Provide the [x, y] coordinate of the cell's center where the given text is located.  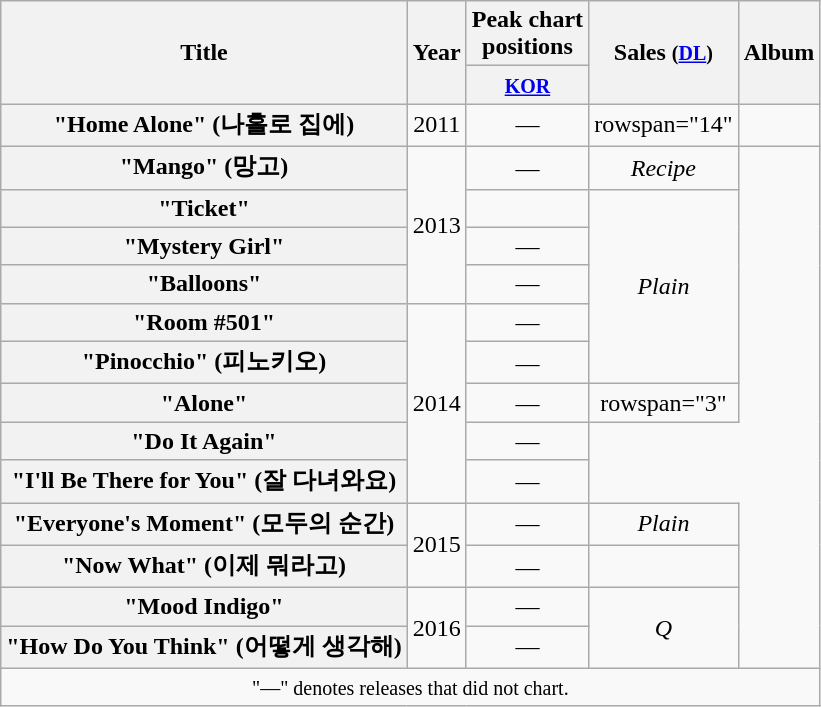
Album [779, 52]
"Mystery Girl" [204, 246]
"—" denotes releases that did not chart. [410, 687]
"Now What" (이제 뭐라고) [204, 566]
"Ticket" [204, 208]
"Mood Indigo" [204, 607]
Title [204, 52]
rowspan="3" [664, 403]
"Mango" (망고) [204, 168]
Peak chart positions [527, 34]
"Room #501" [204, 322]
Sales (DL) [664, 52]
2016 [436, 628]
"Do It Again" [204, 441]
"Pinocchio" (피노키오) [204, 362]
2014 [436, 402]
2015 [436, 544]
"Home Alone" (나홀로 집에) [204, 126]
2013 [436, 224]
Year [436, 52]
Q [664, 628]
"How Do You Think" (어떻게 생각해) [204, 648]
"Alone" [204, 403]
rowspan="14" [664, 126]
KOR [527, 85]
"I'll Be There for You" (잘 다녀와요) [204, 482]
"Balloons" [204, 284]
"Everyone's Moment" (모두의 순간) [204, 524]
Recipe [664, 168]
2011 [436, 126]
